Return (x, y) of the center of cell containing provided text 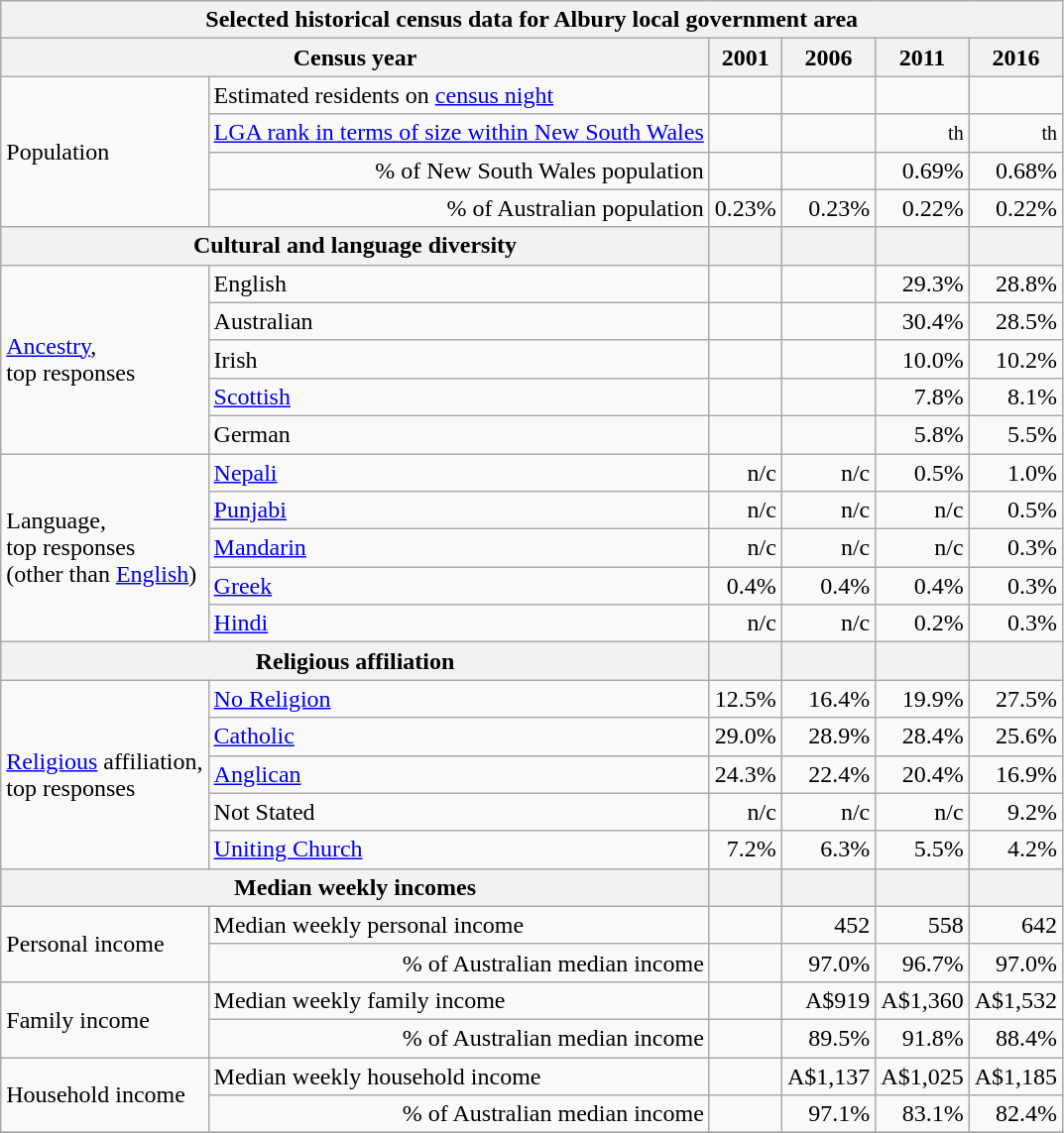
6.3% (828, 850)
Anglican (458, 774)
Family income (105, 1019)
7.2% (746, 850)
82.4% (1015, 1114)
16.4% (828, 699)
Population (105, 152)
Scottish (458, 397)
452 (828, 925)
No Religion (458, 699)
A$919 (828, 1000)
2011 (922, 57)
28.8% (1015, 283)
Personal income (105, 944)
28.9% (828, 736)
9.2% (1015, 812)
96.7% (922, 963)
English (458, 283)
Estimated residents on census night (458, 95)
A$1,532 (1015, 1000)
2016 (1015, 57)
A$1,137 (828, 1076)
558 (922, 925)
0.69% (922, 170)
Australian (458, 321)
5.8% (922, 434)
1.0% (1015, 473)
7.8% (922, 397)
8.1% (1015, 397)
22.4% (828, 774)
Ancestry,top responses (105, 359)
88.4% (1015, 1038)
89.5% (828, 1038)
A$1,025 (922, 1076)
28.5% (1015, 321)
Median weekly personal income (458, 925)
10.0% (922, 359)
2001 (746, 57)
Not Stated (458, 812)
% of Australian population (458, 208)
Median weekly household income (458, 1076)
20.4% (922, 774)
97.1% (828, 1114)
10.2% (1015, 359)
Census year (355, 57)
0.2% (922, 623)
Catholic (458, 736)
19.9% (922, 699)
Greek (458, 586)
Median weekly family income (458, 1000)
A$1,360 (922, 1000)
Uniting Church (458, 850)
642 (1015, 925)
4.2% (1015, 850)
A$1,185 (1015, 1076)
83.1% (922, 1114)
Irish (458, 359)
Mandarin (458, 548)
91.8% (922, 1038)
Household income (105, 1094)
30.4% (922, 321)
Hindi (458, 623)
Religious affiliation (355, 661)
German (458, 434)
29.0% (746, 736)
24.3% (746, 774)
Punjabi (458, 510)
16.9% (1015, 774)
25.6% (1015, 736)
27.5% (1015, 699)
29.3% (922, 283)
Selected historical census data for Albury local government area (532, 20)
Nepali (458, 473)
LGA rank in terms of size within New South Wales (458, 133)
Median weekly incomes (355, 887)
Cultural and language diversity (355, 246)
Language,top responses(other than English) (105, 548)
Religious affiliation,top responses (105, 774)
12.5% (746, 699)
28.4% (922, 736)
% of New South Wales population (458, 170)
2006 (828, 57)
0.68% (1015, 170)
